Capture the cell that displays the provided text and extract its [x, y] central coordinate. 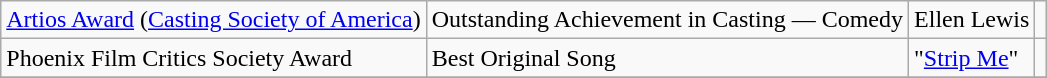
Outstanding Achievement in Casting — Comedy [667, 20]
Best Original Song [667, 58]
Phoenix Film Critics Society Award [214, 58]
"Strip Me" [972, 58]
Artios Award (Casting Society of America) [214, 20]
Ellen Lewis [972, 20]
